Return the [x, y] coordinate for the center point of the cell that contains the specified text.  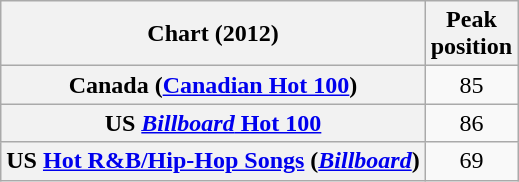
Chart (2012) [213, 34]
86 [471, 123]
69 [471, 161]
US Billboard Hot 100 [213, 123]
US Hot R&B/Hip-Hop Songs (Billboard) [213, 161]
85 [471, 85]
Canada (Canadian Hot 100) [213, 85]
Peakposition [471, 34]
